Detect which cell encompasses the target text, then output its (X, Y) center coordinate. 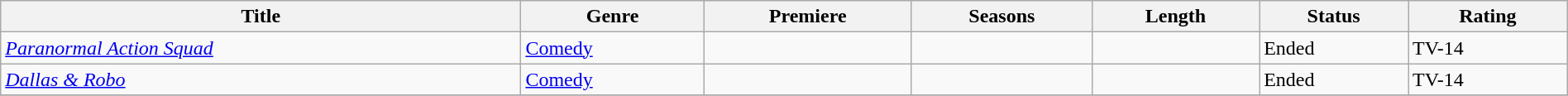
Rating (1489, 17)
Length (1175, 17)
Seasons (1002, 17)
Status (1334, 17)
Genre (612, 17)
Dallas & Robo (261, 79)
Premiere (807, 17)
Title (261, 17)
Paranormal Action Squad (261, 48)
